Locate the cell with the specified text and output its (x, y) center coordinate. 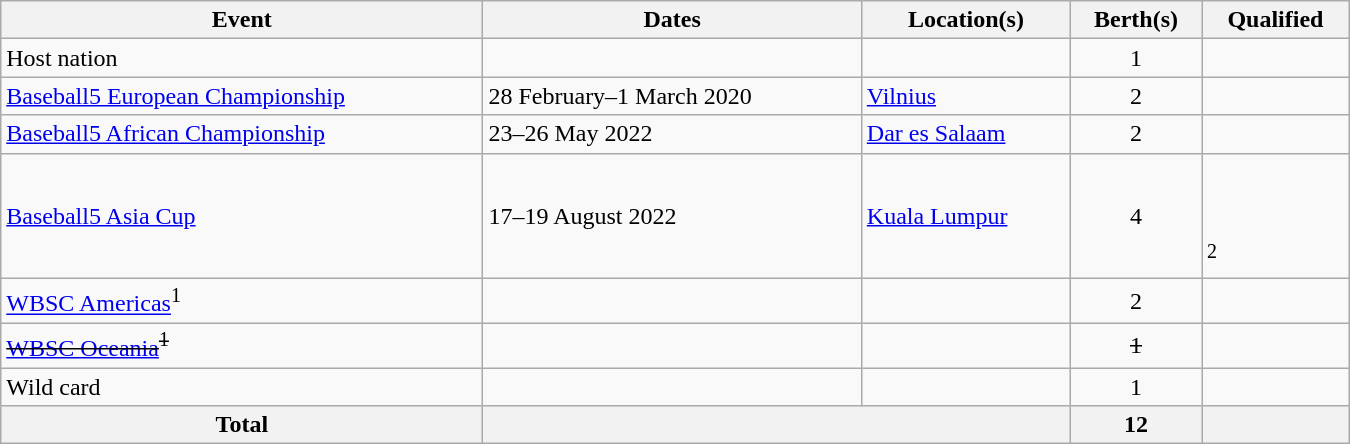
Dar es Salaam (966, 134)
Baseball5 African Championship (242, 134)
Host nation (242, 58)
Location(s) (966, 20)
4 (1136, 216)
Berth(s) (1136, 20)
Qualified (1276, 20)
Baseball5 Asia Cup (242, 216)
Dates (672, 20)
WBSC Americas1 (242, 302)
17–19 August 2022 (672, 216)
Baseball5 European Championship (242, 96)
12 (1136, 425)
WBSC Oceania1 (242, 346)
28 February–1 March 2020 (672, 96)
Kuala Lumpur (966, 216)
23–26 May 2022 (672, 134)
Total (242, 425)
Wild card (242, 387)
Vilnius (966, 96)
Event (242, 20)
